Locate the cell with the specified text and output its (x, y) center coordinate. 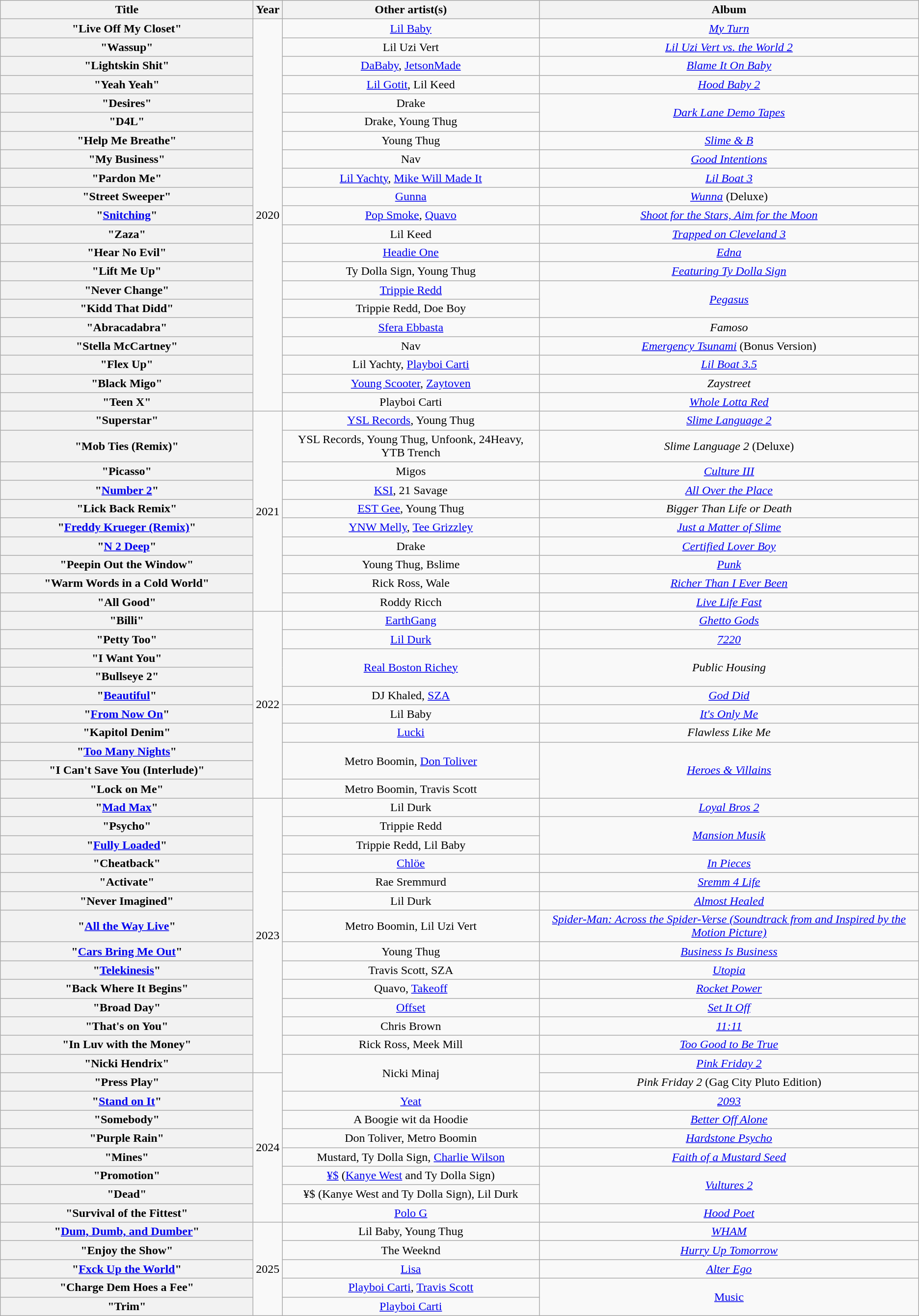
Loyal Bros 2 (730, 807)
Slime & B (730, 140)
A Boogie wit da Hoodie (411, 1119)
Chris Brown (411, 1026)
"Enjoy the Show" (127, 1250)
"Fxck Up the World" (127, 1269)
Business Is Business (730, 951)
"Hear No Evil" (127, 253)
"Cars Bring Me Out" (127, 951)
Punk (730, 565)
"Dead" (127, 1194)
Trippie Redd, Lil Baby (411, 844)
2025 (268, 1269)
Alter Ego (730, 1269)
"Nicki Hendrix" (127, 1063)
"Warm Words in a Cold World" (127, 583)
"Wassup" (127, 47)
Metro Boomin, Travis Scott (411, 789)
Don Toliver, Metro Boomin (411, 1138)
"Stella McCartney" (127, 346)
Lil Gotit, Lil Keed (411, 84)
Lil Keed (411, 234)
Whole Lotta Red (730, 402)
"Lightskin Shit" (127, 66)
"Yeah Yeah" (127, 84)
Richer Than I Ever Been (730, 583)
Slime Language 2 (730, 421)
2020 (268, 215)
Title (127, 10)
Pink Friday 2 (730, 1063)
Polo G (411, 1213)
Roddy Ricch (411, 602)
"Petty Too" (127, 639)
"Mad Max" (127, 807)
Lil Boat 3.5 (730, 365)
Rocket Power (730, 989)
Pegasus (730, 299)
Hood Poet (730, 1213)
Pink Friday 2 (Gag City Pluto Edition) (730, 1082)
Ty Dolla Sign, Young Thug (411, 271)
"My Business" (127, 159)
Offset (411, 1007)
Trippie Redd, Doe Boy (411, 309)
"That's on You" (127, 1026)
"Billi" (127, 621)
Famoso (730, 327)
Almost Healed (730, 901)
Heroes & Villains (730, 770)
It's Only Me (730, 714)
Sfera Ebbasta (411, 327)
Wunna (Deluxe) (730, 196)
YSL Records, Young Thug, Unfoonk, 24Heavy, YTB Trench (411, 446)
"Too Many Nights" (127, 751)
"Kapitol Denim" (127, 733)
"N 2 Deep" (127, 546)
Travis Scott, SZA (411, 970)
2021 (268, 511)
In Pieces (730, 864)
Album (730, 10)
"I Can't Save You (Interlude)" (127, 770)
"Never Change" (127, 290)
"Freddy Krueger (Remix)" (127, 527)
Dark Lane Demo Tapes (730, 112)
Chlöe (411, 864)
The Weeknd (411, 1250)
"Superstar" (127, 421)
"Picasso" (127, 471)
YNW Melly, Tee Grizzley (411, 527)
"Zaza" (127, 234)
Trapped on Cleveland 3 (730, 234)
"In Luv with the Money" (127, 1045)
"From Now On" (127, 714)
"Bullseye 2" (127, 677)
Gunna (411, 196)
"Mob Ties (Remix)" (127, 446)
"Lick Back Remix" (127, 508)
"Number 2" (127, 490)
¥$ (Kanye West and Ty Dolla Sign) (411, 1176)
Yeat (411, 1101)
Rick Ross, Meek Mill (411, 1045)
Live Life Fast (730, 602)
Young Scooter, Zaytoven (411, 383)
God Did (730, 695)
Bigger Than Life or Death (730, 508)
"Telekinesis" (127, 970)
Headie One (411, 253)
Emergency Tsunami (Bonus Version) (730, 346)
Faith of a Mustard Seed (730, 1157)
Culture III (730, 471)
"Pardon Me" (127, 178)
"All the Way Live" (127, 926)
Certified Lover Boy (730, 546)
Just a Matter of Slime (730, 527)
11:11 (730, 1026)
"Abracadabra" (127, 327)
Vultures 2 (730, 1185)
My Turn (730, 28)
Quavo, Takeoff (411, 989)
"Activate" (127, 882)
Lil Yachty, Mike Will Made It (411, 178)
Featuring Ty Dolla Sign (730, 271)
Pop Smoke, Quavo (411, 215)
"Cheatback" (127, 864)
Rae Sremmurd (411, 882)
"Back Where It Begins" (127, 989)
Metro Boomin, Don Toliver (411, 761)
2024 (268, 1147)
"Broad Day" (127, 1007)
"Lift Me Up" (127, 271)
Hurry Up Tomorrow (730, 1250)
Flawless Like Me (730, 733)
"Charge Dem Hoes a Fee" (127, 1288)
7220 (730, 639)
Other artist(s) (411, 10)
Music (730, 1297)
Lil Baby, Young Thug (411, 1232)
All Over the Place (730, 490)
Metro Boomin, Lil Uzi Vert (411, 926)
Mansion Musik (730, 835)
Drake, Young Thug (411, 122)
¥$ (Kanye West and Ty Dolla Sign), Lil Durk (411, 1194)
"D4L" (127, 122)
Spider-Man: Across the Spider-Verse (Soundtrack from and Inspired by the Motion Picture) (730, 926)
"Peepin Out the Window" (127, 565)
Young Thug, Bslime (411, 565)
"Live Off My Closet" (127, 28)
2022 (268, 705)
"Mines" (127, 1157)
Hood Baby 2 (730, 84)
"Somebody" (127, 1119)
Blame It On Baby (730, 66)
"Never Imagined" (127, 901)
"Dum, Dumb, and Dumber" (127, 1232)
"Fully Loaded" (127, 844)
Lil Uzi Vert (411, 47)
Nicki Minaj (411, 1073)
Migos (411, 471)
Edna (730, 253)
Year (268, 10)
Better Off Alone (730, 1119)
Sremm 4 Life (730, 882)
Ghetto Gods (730, 621)
"Flex Up" (127, 365)
Mustard, Ty Dolla Sign, Charlie Wilson (411, 1157)
Lil Uzi Vert vs. the World 2 (730, 47)
"Lock on Me" (127, 789)
Lil Boat 3 (730, 178)
"Promotion" (127, 1176)
Utopia (730, 970)
"Black Migo" (127, 383)
Shoot for the Stars, Aim for the Moon (730, 215)
"Survival of the Fittest" (127, 1213)
"Purple Rain" (127, 1138)
KSI, 21 Savage (411, 490)
Zaystreet (730, 383)
Lil Yachty, Playboi Carti (411, 365)
"Beautiful" (127, 695)
Real Boston Richey (411, 667)
WHAM (730, 1232)
Set It Off (730, 1007)
2023 (268, 935)
EarthGang (411, 621)
Lucki (411, 733)
"Kidd That Didd" (127, 309)
"Stand on It" (127, 1101)
"Snitching" (127, 215)
Public Housing (730, 667)
"Desires" (127, 103)
"Help Me Breathe" (127, 140)
Slime Language 2 (Deluxe) (730, 446)
"I Want You" (127, 658)
Too Good to Be True (730, 1045)
"Teen X" (127, 402)
EST Gee, Young Thug (411, 508)
Playboi Carti, Travis Scott (411, 1288)
Good Intentions (730, 159)
"Street Sweeper" (127, 196)
YSL Records, Young Thug (411, 421)
2093 (730, 1101)
"Trim" (127, 1306)
"Press Play" (127, 1082)
DaBaby, JetsonMade (411, 66)
Lisa (411, 1269)
"Psycho" (127, 826)
Hardstone Psycho (730, 1138)
"All Good" (127, 602)
Rick Ross, Wale (411, 583)
DJ Khaled, SZA (411, 695)
